Detect which cell encompasses the target text, then output its (X, Y) center coordinate. 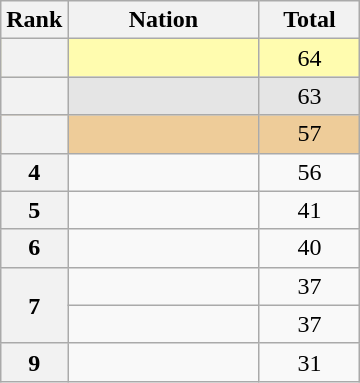
Rank (34, 20)
63 (310, 96)
41 (310, 210)
57 (310, 134)
56 (310, 172)
31 (310, 362)
6 (34, 248)
5 (34, 210)
40 (310, 248)
64 (310, 58)
7 (34, 305)
4 (34, 172)
Nation (164, 20)
Total (310, 20)
9 (34, 362)
